Detect which cell encompasses the target text, then output its (x, y) center coordinate. 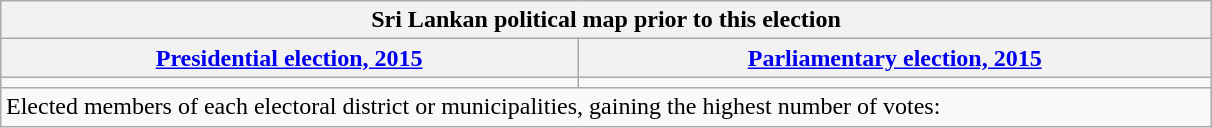
Presidential election, 2015 (288, 58)
Parliamentary election, 2015 (895, 58)
Sri Lankan political map prior to this election (606, 20)
Elected members of each electoral district or municipalities, gaining the highest number of votes: (606, 107)
